Scan for the cell matching the given text and deliver its (X, Y) coordinate at center. 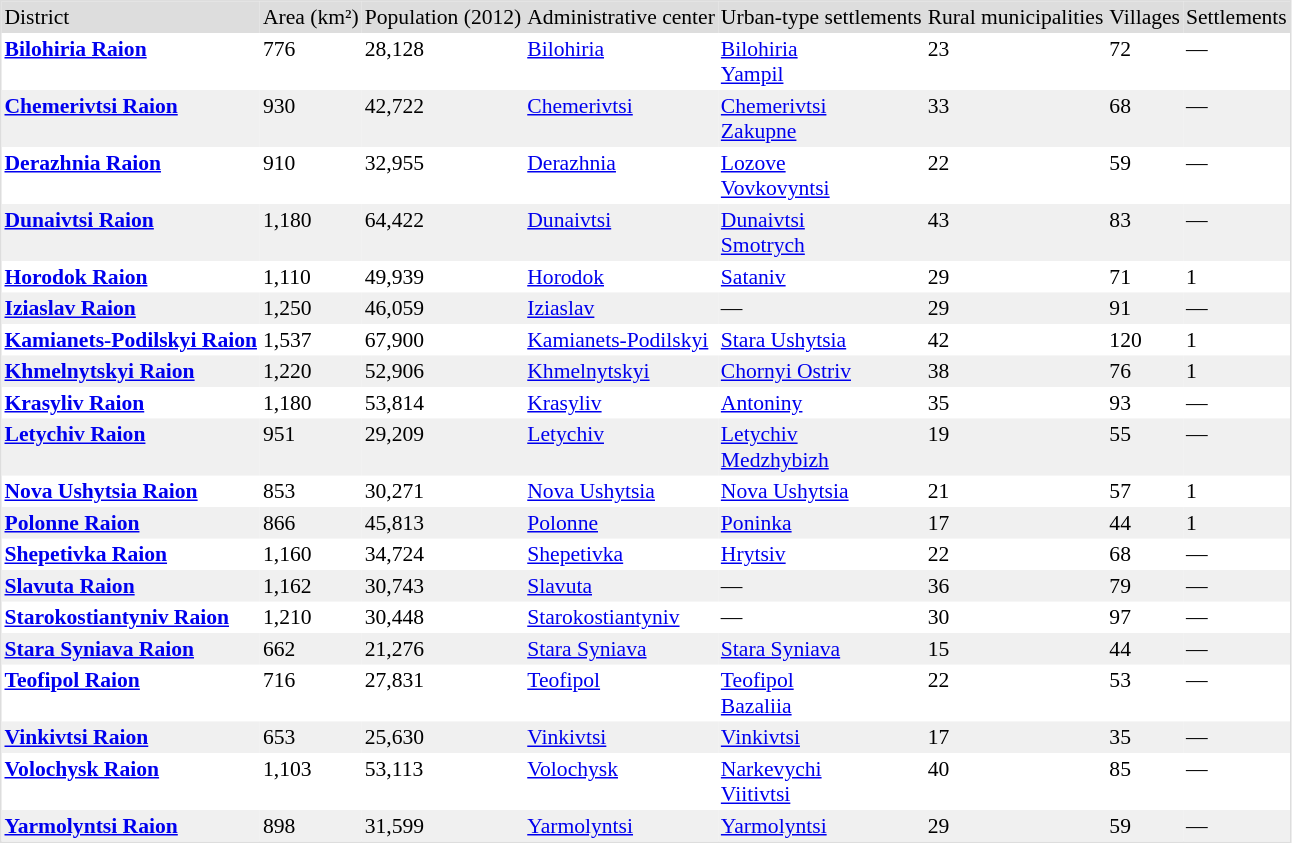
33 (1016, 118)
Horodok Raion (131, 277)
49,939 (443, 277)
30,743 (443, 586)
Antoniny (822, 403)
Derazhnia (621, 176)
1,537 (311, 340)
Shepetivka (621, 554)
34,724 (443, 554)
Teofipol Raion (131, 692)
Teofipol (621, 692)
Administrative center (621, 18)
71 (1144, 277)
Horodok (621, 277)
76 (1144, 372)
DunaivtsiSmotrych (822, 232)
Derazhnia Raion (131, 176)
Polonne (621, 523)
67,900 (443, 340)
Bilohiria Raion (131, 62)
662 (311, 649)
LetychivMedzhybizh (822, 446)
120 (1144, 340)
21 (1016, 492)
97 (1144, 618)
Stara Ushytsia (822, 340)
30 (1016, 618)
1,110 (311, 277)
Yarmolyntsi Raion (131, 826)
31,599 (443, 826)
Letychiv (621, 446)
Kamianets-Podilskyi Raion (131, 340)
Chemerivtsi Raion (131, 118)
Chemerivtsi (621, 118)
Dunaivtsi (621, 232)
32,955 (443, 176)
Rural municipalities (1016, 18)
District (131, 18)
Krasyliv (621, 403)
Vinkivtsi Raion (131, 738)
Area (km²) (311, 18)
38 (1016, 372)
42,722 (443, 118)
30,271 (443, 492)
Slavuta Raion (131, 586)
930 (311, 118)
Khmelnytskyi (621, 372)
Starokostiantyniv (621, 618)
853 (311, 492)
Villages (1144, 18)
57 (1144, 492)
Nova Ushytsia Raion (131, 492)
1,210 (311, 618)
Settlements (1236, 18)
Urban-type settlements (822, 18)
Volochysk Raion (131, 782)
23 (1016, 62)
Poninka (822, 523)
21,276 (443, 649)
53,113 (443, 782)
Iziaslav (621, 308)
19 (1016, 446)
Khmelnytskyi Raion (131, 372)
ChemerivtsiZakupne (822, 118)
52,906 (443, 372)
Shepetivka Raion (131, 554)
29,209 (443, 446)
LozoveVovkovyntsi (822, 176)
Letychiv Raion (131, 446)
36 (1016, 586)
NarkevychiViitivtsi (822, 782)
25,630 (443, 738)
91 (1144, 308)
951 (311, 446)
898 (311, 826)
Kamianets-Podilskyi (621, 340)
53 (1144, 692)
55 (1144, 446)
45,813 (443, 523)
30,448 (443, 618)
Population (2012) (443, 18)
1,220 (311, 372)
46,059 (443, 308)
28,128 (443, 62)
Dunaivtsi Raion (131, 232)
93 (1144, 403)
1,160 (311, 554)
53,814 (443, 403)
72 (1144, 62)
Hrytsiv (822, 554)
Stara Syniava Raion (131, 649)
43 (1016, 232)
Krasyliv Raion (131, 403)
716 (311, 692)
Polonne Raion (131, 523)
27,831 (443, 692)
653 (311, 738)
85 (1144, 782)
1,250 (311, 308)
Iziaslav Raion (131, 308)
1,162 (311, 586)
Volochysk (621, 782)
Chornyi Ostriv (822, 372)
64,422 (443, 232)
Bilohiria (621, 62)
866 (311, 523)
83 (1144, 232)
Slavuta (621, 586)
1,103 (311, 782)
Starokostiantyniv Raion (131, 618)
42 (1016, 340)
TeofipolBazaliia (822, 692)
15 (1016, 649)
79 (1144, 586)
40 (1016, 782)
776 (311, 62)
910 (311, 176)
BilohiriaYampil (822, 62)
Sataniv (822, 277)
